From the cell containing the given text, extract its center point as [x, y] coordinate. 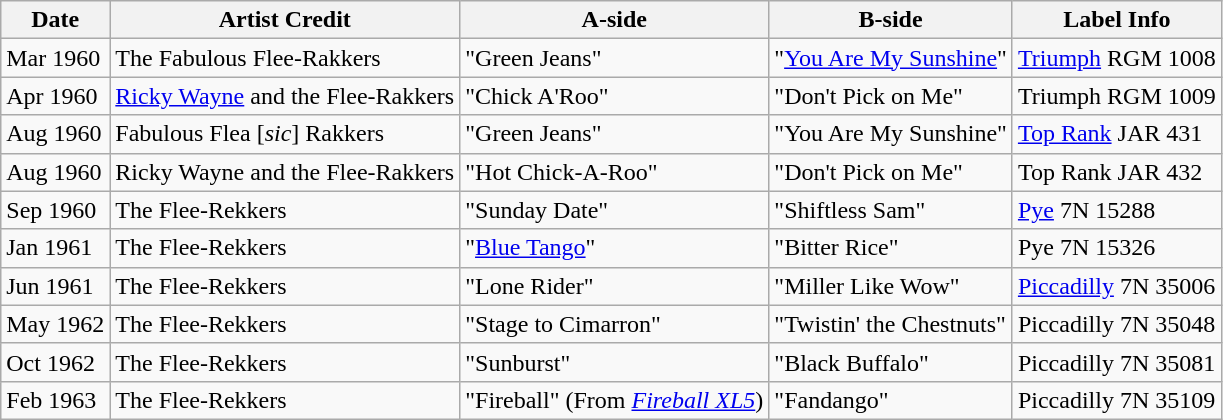
Date [56, 20]
"Fireball" (From Fireball XL5) [614, 400]
"Black Buffalo" [891, 362]
Feb 1963 [56, 400]
"Miller Like Wow" [891, 286]
"Shiftless Sam" [891, 210]
"Blue Tango" [614, 248]
Triumph RGM 1008 [1116, 58]
Top Rank JAR 432 [1116, 172]
"Sunburst" [614, 362]
"Stage to Cimarron" [614, 324]
Piccadilly 7N 35048 [1116, 324]
Fabulous Flea [sic] Rakkers [285, 134]
The Fabulous Flee-Rakkers [285, 58]
Pye 7N 15326 [1116, 248]
Top Rank JAR 431 [1116, 134]
Sep 1960 [56, 210]
"Chick A'Roo" [614, 96]
A-side [614, 20]
B-side [891, 20]
"Sunday Date" [614, 210]
Piccadilly 7N 35006 [1116, 286]
"Lone Rider" [614, 286]
May 1962 [56, 324]
Pye 7N 15288 [1116, 210]
Artist Credit [285, 20]
Jun 1961 [56, 286]
"Fandango" [891, 400]
Triumph RGM 1009 [1116, 96]
Label Info [1116, 20]
Apr 1960 [56, 96]
Oct 1962 [56, 362]
"Hot Chick-A-Roo" [614, 172]
Mar 1960 [56, 58]
"Twistin' the Chestnuts" [891, 324]
Jan 1961 [56, 248]
Piccadilly 7N 35109 [1116, 400]
"Bitter Rice" [891, 248]
Piccadilly 7N 35081 [1116, 362]
